Extract the (X, Y) coordinate from the center of the cell holding the provided text.  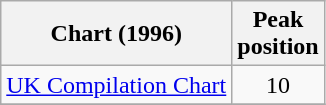
10 (278, 85)
UK Compilation Chart (116, 85)
Chart (1996) (116, 34)
Peakposition (278, 34)
